Determine the [X, Y] coordinate at the center of the cell enclosing the given text.  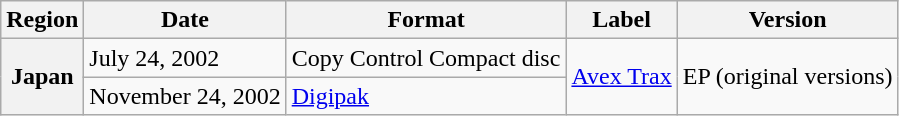
July 24, 2002 [185, 58]
Japan [42, 77]
EP (original versions) [788, 77]
Copy Control Compact disc [426, 58]
Label [622, 20]
Date [185, 20]
Digipak [426, 96]
Region [42, 20]
Format [426, 20]
Version [788, 20]
November 24, 2002 [185, 96]
Avex Trax [622, 77]
